Return the (x, y) coordinate for the center point of the cell that contains the specified text.  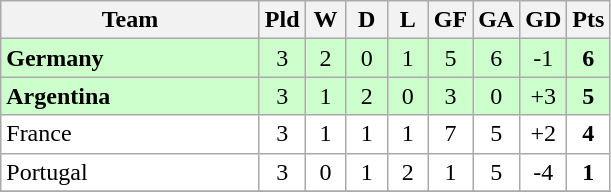
-1 (544, 58)
Argentina (130, 96)
GA (496, 20)
GD (544, 20)
W (326, 20)
Pts (588, 20)
Team (130, 20)
+3 (544, 96)
GF (450, 20)
L (408, 20)
Germany (130, 58)
Portugal (130, 172)
Pld (282, 20)
D (366, 20)
France (130, 134)
7 (450, 134)
+2 (544, 134)
-4 (544, 172)
4 (588, 134)
